Capture the cell that displays the provided text and extract its (X, Y) central coordinate. 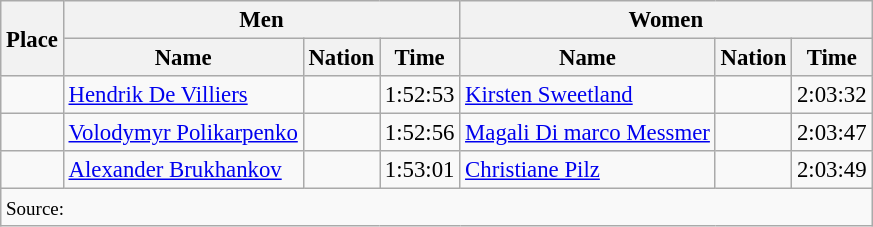
2:03:47 (832, 133)
Volodymyr Polikarpenko (183, 133)
Kirsten Sweetland (588, 95)
1:52:53 (420, 95)
Christiane Pilz (588, 170)
Source: (436, 208)
1:53:01 (420, 170)
1:52:56 (420, 133)
Hendrik De Villiers (183, 95)
Alexander Brukhankov (183, 170)
2:03:49 (832, 170)
Men (262, 20)
Women (666, 20)
Place (32, 38)
Magali Di marco Messmer (588, 133)
2:03:32 (832, 95)
